Provide the (x, y) coordinate of the cell's center where the given text is located.  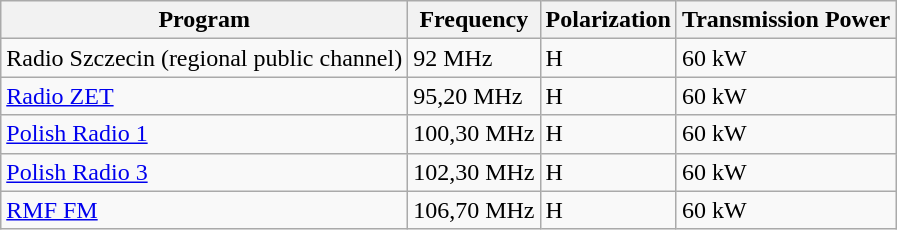
Polarization (608, 20)
102,30 MHz (474, 172)
Radio Szczecin (regional public channel) (204, 58)
Frequency (474, 20)
Transmission Power (786, 20)
106,70 MHz (474, 210)
Radio ZET (204, 96)
Polish Radio 3 (204, 172)
RMF FM (204, 210)
Polish Radio 1 (204, 134)
92 MHz (474, 58)
100,30 MHz (474, 134)
Program (204, 20)
95,20 MHz (474, 96)
